For the text-containing cell, return its midpoint in [x, y] coordinate format. 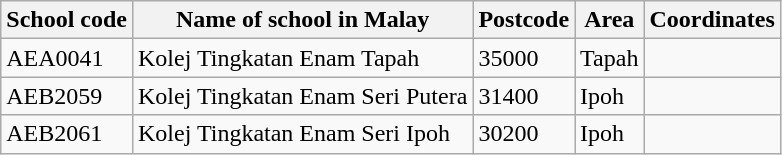
Postcode [524, 20]
Area [610, 20]
Kolej Tingkatan Enam Seri Ipoh [302, 134]
AEA0041 [67, 58]
Kolej Tingkatan Enam Tapah [302, 58]
35000 [524, 58]
AEB2061 [67, 134]
AEB2059 [67, 96]
Kolej Tingkatan Enam Seri Putera [302, 96]
30200 [524, 134]
Coordinates [712, 20]
31400 [524, 96]
Tapah [610, 58]
School code [67, 20]
Name of school in Malay [302, 20]
